Search for the cell housing the specified text and yield its [x, y] center coordinate. 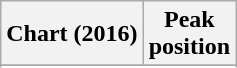
Chart (2016) [72, 34]
Peakposition [189, 34]
